For the text-containing cell, return its midpoint in (X, Y) coordinate format. 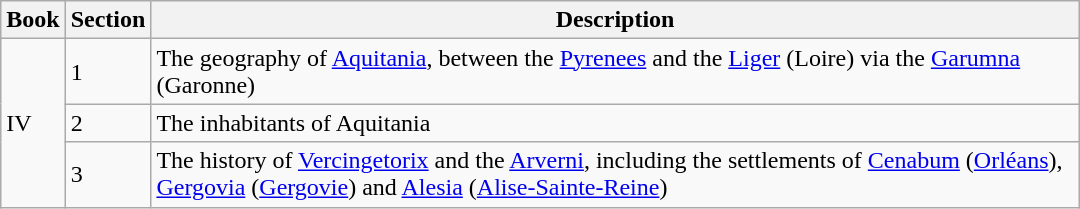
Book (33, 20)
The geography of Aquitania, between the Pyrenees and the Liger (Loire) via the Garumna (Garonne) (615, 72)
Description (615, 20)
3 (108, 174)
IV (33, 123)
1 (108, 72)
2 (108, 123)
The inhabitants of Aquitania (615, 123)
The history of Vercingetorix and the Arverni, including the settlements of Cenabum (Orléans), Gergovia (Gergovie) and Alesia (Alise-Sainte-Reine) (615, 174)
Section (108, 20)
